Output the (x, y) coordinate of the center of the cell containing the given text.  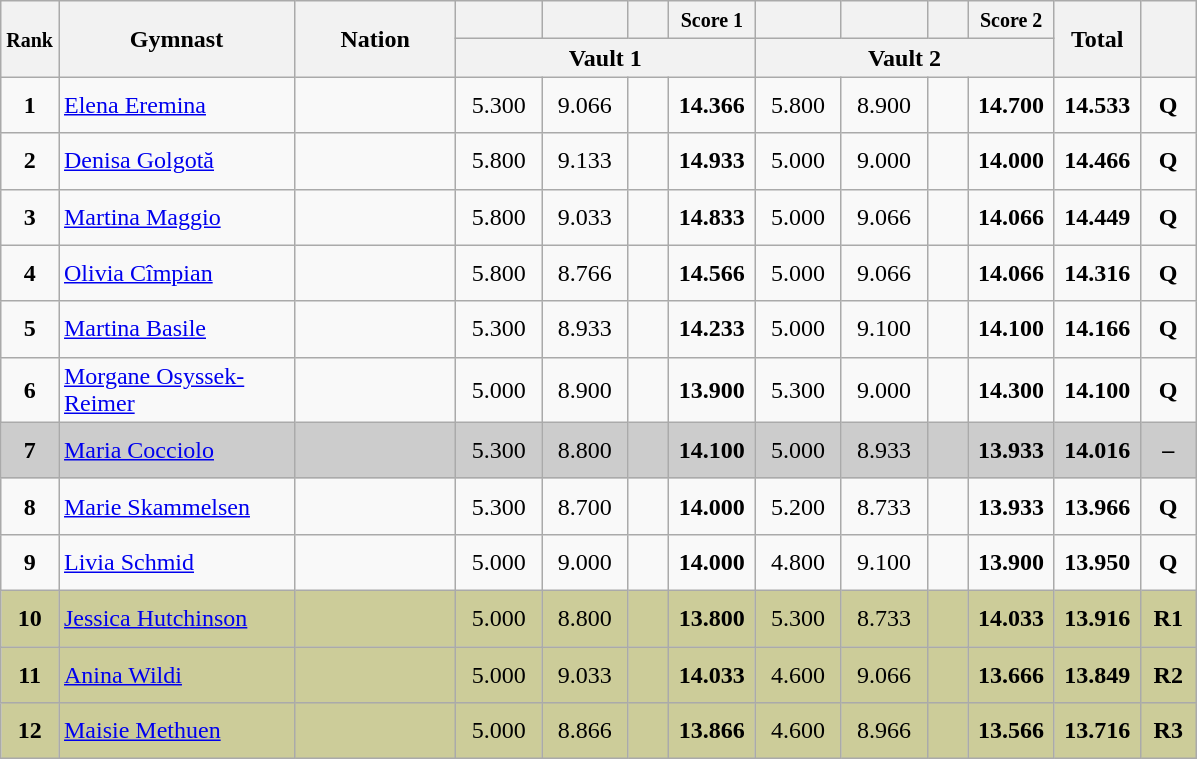
Martina Basile (176, 329)
Maisie Methuen (176, 731)
8 (30, 506)
8.766 (585, 273)
8.866 (585, 731)
4.800 (798, 562)
8.700 (585, 506)
Livia Schmid (176, 562)
14.366 (712, 105)
8.966 (884, 731)
Denisa Golgotă (176, 161)
R1 (1168, 618)
6 (30, 390)
14.449 (1097, 217)
– (1168, 450)
3 (30, 217)
14.233 (712, 329)
14.316 (1097, 273)
13.916 (1097, 618)
Jessica Hutchinson (176, 618)
14.533 (1097, 105)
4 (30, 273)
11 (30, 674)
13.666 (1011, 674)
Score 1 (712, 20)
Rank (30, 39)
13.566 (1011, 731)
14.933 (712, 161)
R2 (1168, 674)
Nation (376, 39)
1 (30, 105)
5.200 (798, 506)
14.466 (1097, 161)
12 (30, 731)
5 (30, 329)
13.866 (712, 731)
Vault 1 (606, 58)
14.566 (712, 273)
Anina Wildi (176, 674)
Maria Cocciolo (176, 450)
Martina Maggio (176, 217)
14.166 (1097, 329)
14.300 (1011, 390)
9 (30, 562)
13.849 (1097, 674)
Elena Eremina (176, 105)
14.016 (1097, 450)
10 (30, 618)
Score 2 (1011, 20)
Olivia Cîmpian (176, 273)
R3 (1168, 731)
13.966 (1097, 506)
Morgane Osyssek-Reimer (176, 390)
Marie Skammelsen (176, 506)
Gymnast (176, 39)
2 (30, 161)
Total (1097, 39)
13.950 (1097, 562)
Vault 2 (904, 58)
13.716 (1097, 731)
13.800 (712, 618)
9.133 (585, 161)
7 (30, 450)
14.833 (712, 217)
14.700 (1011, 105)
